Return (X, Y) of the center of cell containing provided text 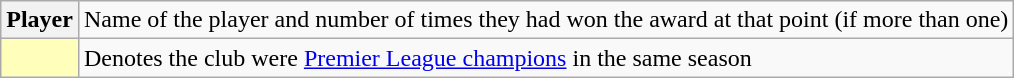
Name of the player and number of times they had won the award at that point (if more than one) (546, 20)
Player (40, 20)
Denotes the club were Premier League champions in the same season (546, 58)
